Identify which cell holds the provided text, then report its [X, Y] central coordinate. 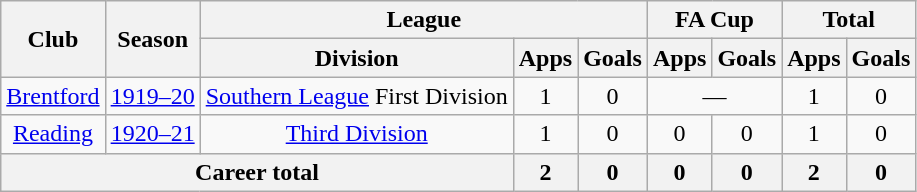
Brentford [53, 96]
Reading [53, 134]
Division [356, 58]
Club [53, 39]
League [424, 20]
Third Division [356, 134]
1920–21 [152, 134]
— [714, 96]
Total [849, 20]
Career total [257, 172]
Season [152, 39]
1919–20 [152, 96]
FA Cup [714, 20]
Southern League First Division [356, 96]
